From the cell containing the given text, extract its center point as [X, Y] coordinate. 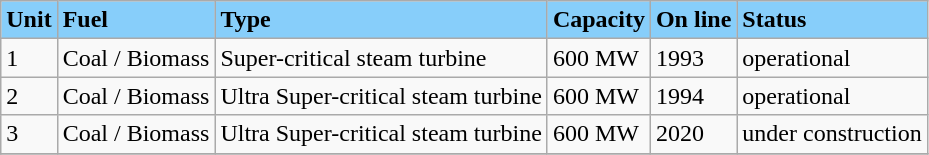
Status [832, 20]
Fuel [136, 20]
Capacity [598, 20]
Type [381, 20]
1994 [693, 96]
2020 [693, 134]
Super-critical steam turbine [381, 58]
under construction [832, 134]
1993 [693, 58]
Unit [29, 20]
1 [29, 58]
2 [29, 96]
On line [693, 20]
3 [29, 134]
